Return [x, y] of the center of cell containing provided text 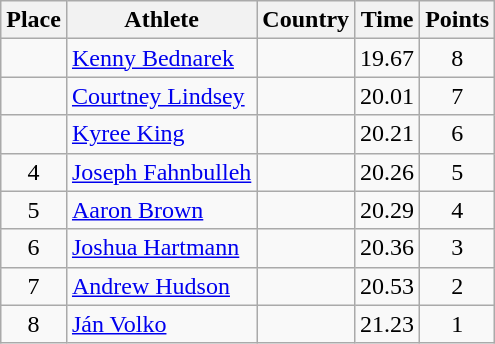
20.21 [388, 134]
Time [388, 20]
19.67 [388, 58]
21.23 [388, 324]
1 [458, 324]
Points [458, 20]
Aaron Brown [161, 210]
Andrew Hudson [161, 286]
3 [458, 248]
Place [34, 20]
Ján Volko [161, 324]
20.36 [388, 248]
20.29 [388, 210]
Kenny Bednarek [161, 58]
20.26 [388, 172]
20.01 [388, 96]
Country [306, 20]
Kyree King [161, 134]
Joseph Fahnbulleh [161, 172]
Courtney Lindsey [161, 96]
Joshua Hartmann [161, 248]
20.53 [388, 286]
Athlete [161, 20]
2 [458, 286]
